Capture the cell that displays the provided text and extract its [X, Y] central coordinate. 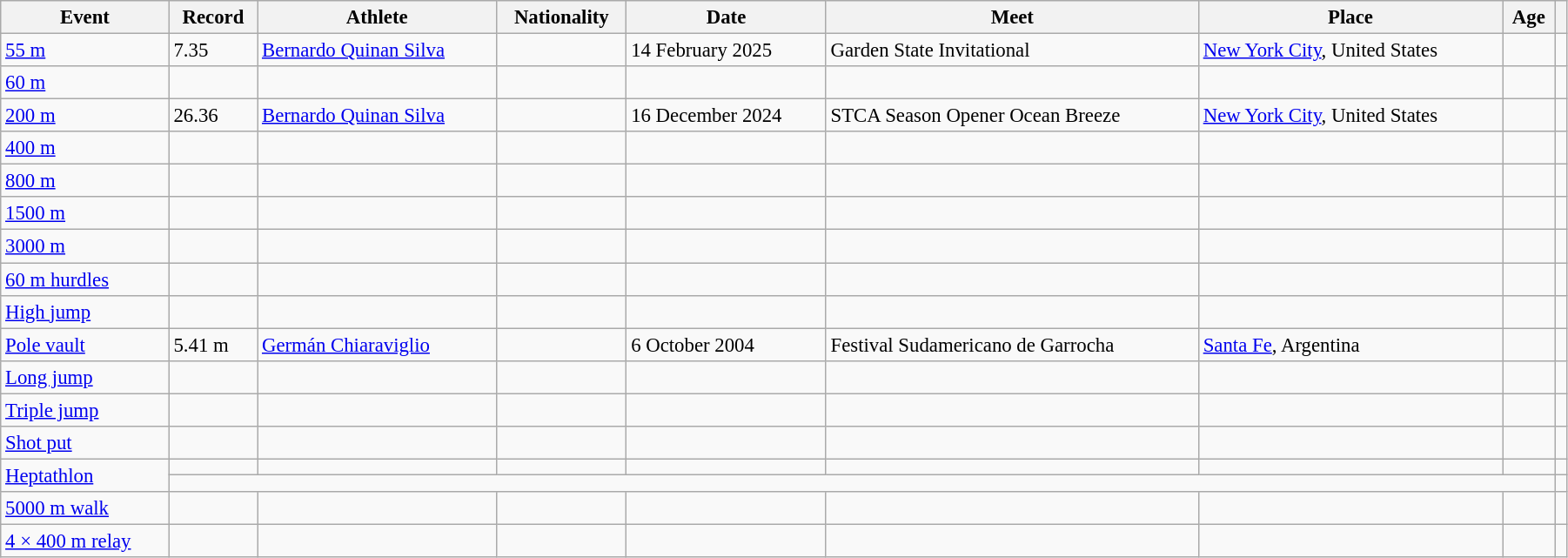
6 October 2004 [726, 345]
26.36 [213, 116]
Shot put [85, 443]
Athlete [378, 17]
7.35 [213, 50]
400 m [85, 148]
3000 m [85, 246]
200 m [85, 116]
Record [213, 17]
800 m [85, 181]
Date [726, 17]
16 December 2024 [726, 116]
60 m [85, 83]
Santa Fe, Argentina [1350, 345]
14 February 2025 [726, 50]
60 m hurdles [85, 279]
Triple jump [85, 410]
STCA Season Opener Ocean Breeze [1012, 116]
High jump [85, 312]
Festival Sudamericano de Garrocha [1012, 345]
Age [1530, 17]
55 m [85, 50]
5000 m walk [85, 508]
Meet [1012, 17]
Event [85, 17]
Heptathlon [85, 475]
5.41 m [213, 345]
Place [1350, 17]
1500 m [85, 213]
Nationality [562, 17]
Pole vault [85, 345]
Germán Chiaraviglio [378, 345]
4 × 400 m relay [85, 541]
Long jump [85, 377]
Garden State Invitational [1012, 50]
